Return the (X, Y) coordinate for the center point of the cell that contains the specified text.  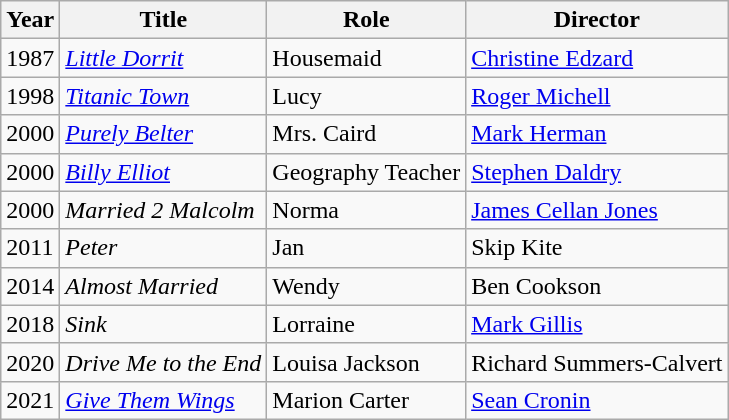
Ben Cookson (597, 286)
Richard Summers-Calvert (597, 362)
Stephen Daldry (597, 172)
2011 (30, 248)
Year (30, 20)
Roger Michell (597, 96)
Mark Herman (597, 134)
Billy Elliot (164, 172)
2020 (30, 362)
2018 (30, 324)
Marion Carter (366, 400)
Little Dorrit (164, 58)
2021 (30, 400)
Sean Cronin (597, 400)
James Cellan Jones (597, 210)
Housemaid (366, 58)
Lucy (366, 96)
Drive Me to the End (164, 362)
Role (366, 20)
Sink (164, 324)
Wendy (366, 286)
Christine Edzard (597, 58)
Skip Kite (597, 248)
1987 (30, 58)
Director (597, 20)
Louisa Jackson (366, 362)
Geography Teacher (366, 172)
Mrs. Caird (366, 134)
Title (164, 20)
Purely Belter (164, 134)
Almost Married (164, 286)
2014 (30, 286)
Jan (366, 248)
Lorraine (366, 324)
1998 (30, 96)
Peter (164, 248)
Married 2 Malcolm (164, 210)
Norma (366, 210)
Give Them Wings (164, 400)
Mark Gillis (597, 324)
Titanic Town (164, 96)
